Return the [x, y] coordinate for the center point of the cell that contains the specified text.  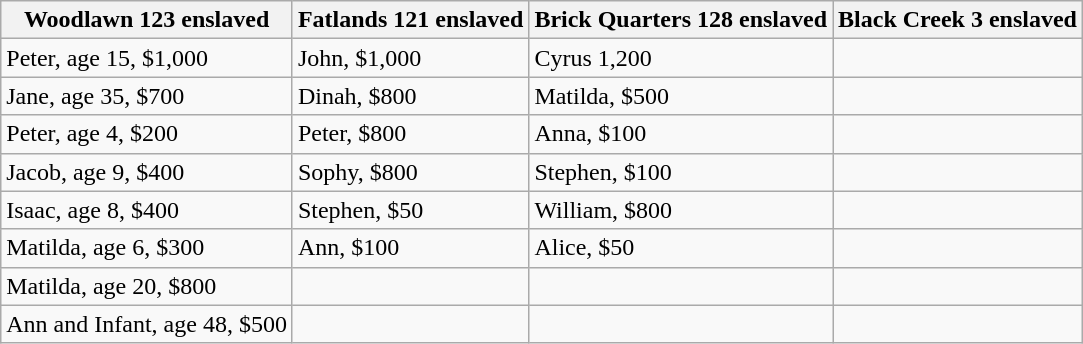
Stephen, $100 [681, 172]
Fatlands 121 enslaved [410, 20]
Cyrus 1,200 [681, 58]
Black Creek 3 enslaved [958, 20]
Brick Quarters 128 enslaved [681, 20]
Jacob, age 9, $400 [147, 172]
Peter, age 4, $200 [147, 134]
Peter, age 15, $1,000 [147, 58]
Stephen, $50 [410, 210]
Matilda, age 6, $300 [147, 248]
Sophy, $800 [410, 172]
Dinah, $800 [410, 96]
Jane, age 35, $700 [147, 96]
Ann, $100 [410, 248]
Anna, $100 [681, 134]
Woodlawn 123 enslaved [147, 20]
Matilda, age 20, $800 [147, 286]
John, $1,000 [410, 58]
Peter, $800 [410, 134]
William, $800 [681, 210]
Ann and Infant, age 48, $500 [147, 324]
Alice, $50 [681, 248]
Matilda, $500 [681, 96]
Isaac, age 8, $400 [147, 210]
